Capture the cell that displays the provided text and extract its (x, y) central coordinate. 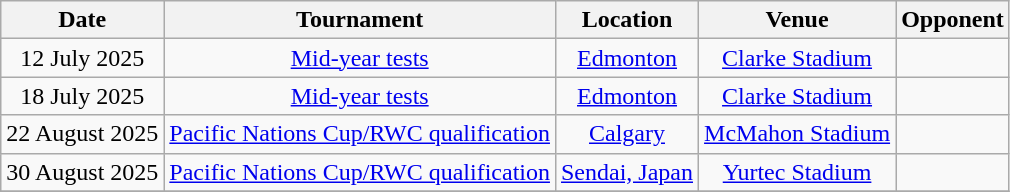
Opponent (953, 20)
Tournament (360, 20)
12 July 2025 (82, 58)
22 August 2025 (82, 134)
Venue (798, 20)
Date (82, 20)
Yurtec Stadium (798, 172)
30 August 2025 (82, 172)
Location (626, 20)
McMahon Stadium (798, 134)
18 July 2025 (82, 96)
Calgary (626, 134)
Sendai, Japan (626, 172)
